Scan for the cell matching the given text and deliver its [x, y] coordinate at center. 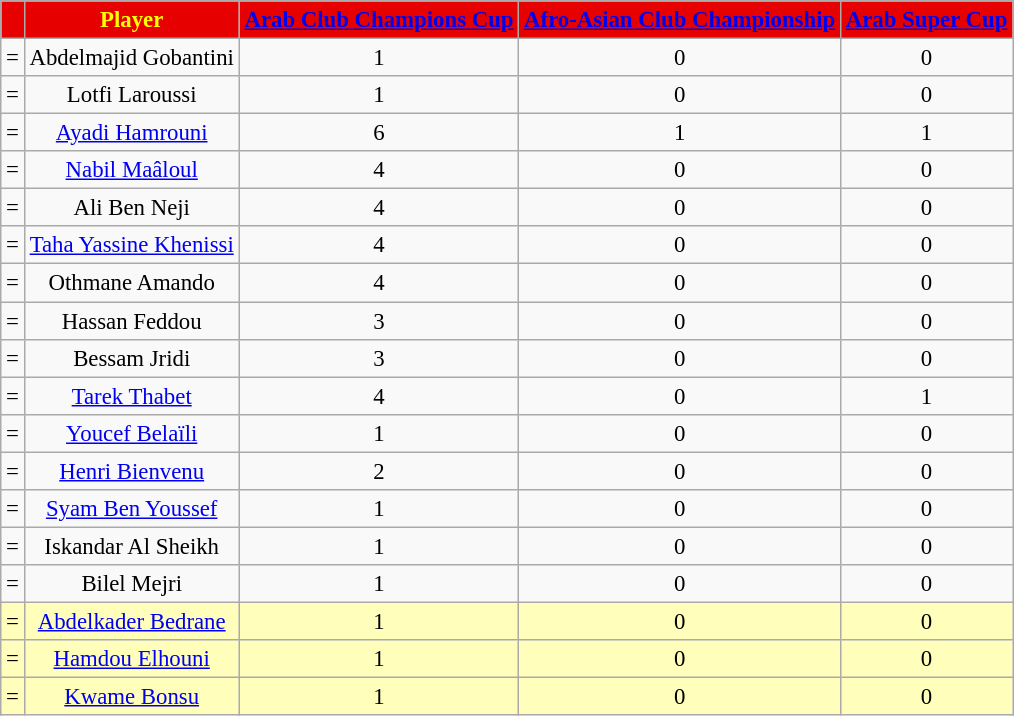
Abdelkader Bedrane [132, 621]
Ayadi Hamrouni [132, 133]
Abdelmajid Gobantini [132, 58]
Tarek Thabet [132, 396]
Nabil Maâloul [132, 170]
Arab Club Champions Cup [379, 20]
Hassan Feddou [132, 321]
Taha Yassine Khenissi [132, 245]
Syam Ben Youssef [132, 509]
Kwame Bonsu [132, 697]
Player [132, 20]
Iskandar Al Sheikh [132, 546]
Othmane Amando [132, 283]
Lotfi Laroussi [132, 95]
2 [379, 471]
Afro-Asian Club Championship [680, 20]
Ali Ben Neji [132, 208]
Hamdou Elhouni [132, 659]
Youcef Belaïli [132, 433]
6 [379, 133]
Henri Bienvenu [132, 471]
Bilel Mejri [132, 584]
Arab Super Cup [926, 20]
Bessam Jridi [132, 358]
